Locate the cell with the specified text and output its (X, Y) center coordinate. 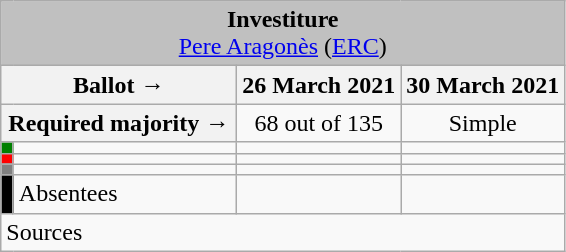
30 March 2021 (483, 85)
Ballot → (119, 85)
Sources (283, 232)
Simple (483, 123)
68 out of 135 (319, 123)
26 March 2021 (319, 85)
Required majority → (119, 123)
Absentees (125, 194)
InvestiturePere Aragonès (ERC) (283, 34)
